Capture the cell that displays the provided text and extract its [X, Y] central coordinate. 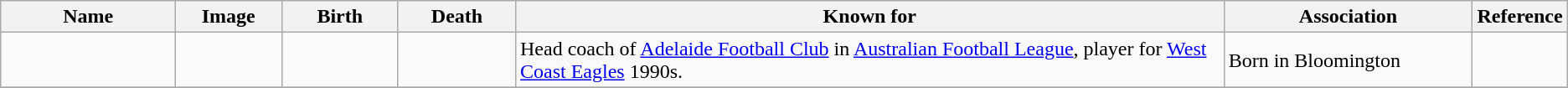
Association [1349, 17]
Image [229, 17]
Reference [1519, 17]
Head coach of Adelaide Football Club in Australian Football League, player for West Coast Eagles 1990s. [869, 60]
Born in Bloomington [1349, 60]
Name [89, 17]
Birth [340, 17]
Known for [869, 17]
Death [456, 17]
